Provide the (x, y) coordinate of the cell's center where the given text is located.  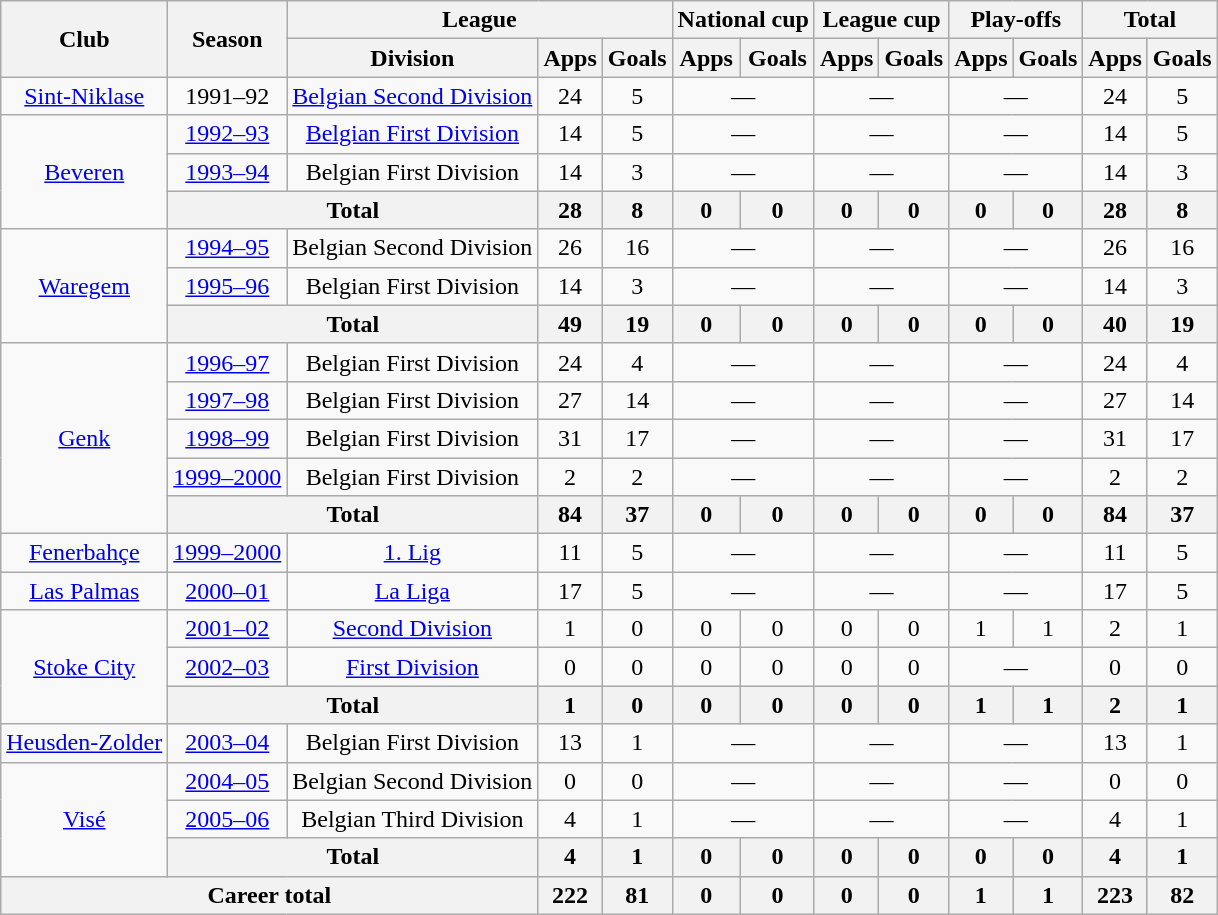
223 (1115, 895)
Las Palmas (84, 591)
Stoke City (84, 667)
2001–02 (228, 629)
Heusden-Zolder (84, 743)
1998–99 (228, 438)
Waregem (84, 286)
League cup (881, 20)
Club (84, 39)
Season (228, 39)
81 (637, 895)
82 (1182, 895)
2004–05 (228, 781)
Career total (270, 895)
40 (1115, 324)
1994–95 (228, 248)
49 (570, 324)
Visé (84, 819)
Fenerbahçe (84, 553)
League (480, 20)
Beveren (84, 172)
1996–97 (228, 362)
1991–92 (228, 96)
Genk (84, 438)
2003–04 (228, 743)
1993–94 (228, 172)
Division (412, 58)
National cup (743, 20)
2000–01 (228, 591)
First Division (412, 667)
1995–96 (228, 286)
1992–93 (228, 134)
La Liga (412, 591)
Second Division (412, 629)
222 (570, 895)
Play-offs (1016, 20)
Belgian Third Division (412, 819)
1997–98 (228, 400)
Sint-Niklase (84, 96)
2005–06 (228, 819)
1. Lig (412, 553)
2002–03 (228, 667)
